Find where the given text appears and provide that cell's center as [X, Y] coordinate. 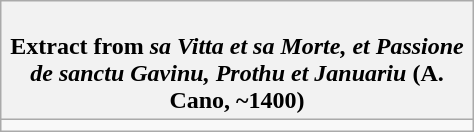
Extract from sa Vitta et sa Morte, et Passione de sanctu Gavinu, Prothu et Januariu (A. Cano, ~1400) [237, 60]
